Output the (X, Y) coordinate of the center of the cell containing the given text.  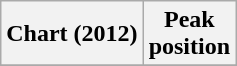
Chart (2012) (72, 34)
Peakposition (189, 34)
